Determine the (x, y) coordinate at the center of the cell enclosing the given text.  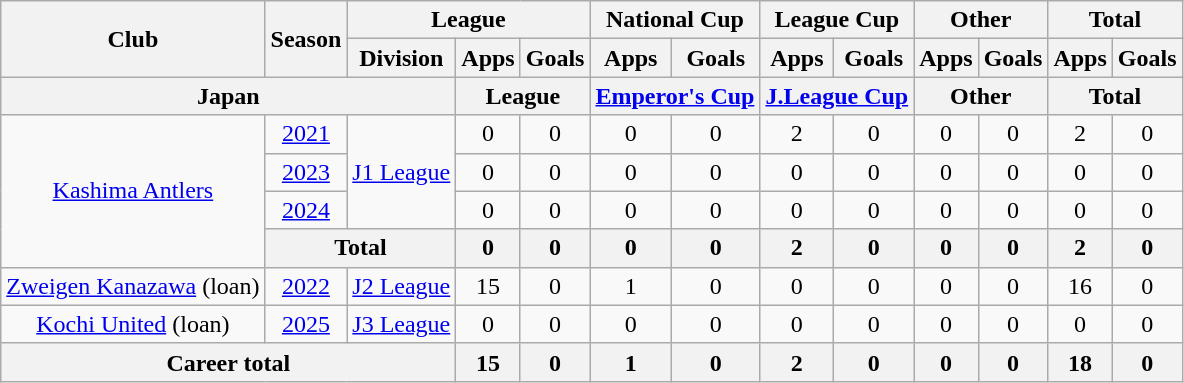
J.League Cup (837, 96)
J3 League (402, 324)
2023 (306, 172)
Kochi United (loan) (133, 324)
Division (402, 58)
2024 (306, 210)
Club (133, 39)
Emperor's Cup (675, 96)
National Cup (675, 20)
18 (1080, 362)
2025 (306, 324)
Kashima Antlers (133, 191)
2021 (306, 134)
League Cup (837, 20)
J2 League (402, 286)
Career total (228, 362)
Season (306, 39)
J1 League (402, 172)
16 (1080, 286)
Zweigen Kanazawa (loan) (133, 286)
Japan (228, 96)
2022 (306, 286)
